Extract the [x, y] coordinate from the center of the cell holding the provided text.  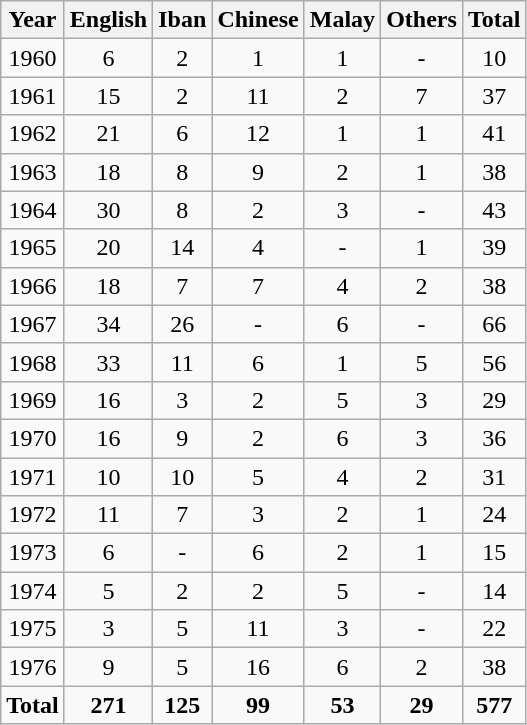
English [108, 20]
1960 [33, 58]
Others [422, 20]
39 [494, 248]
1969 [33, 400]
53 [342, 705]
43 [494, 210]
1966 [33, 286]
24 [494, 515]
1974 [33, 591]
Malay [342, 20]
30 [108, 210]
Year [33, 20]
34 [108, 324]
1961 [33, 96]
31 [494, 477]
1967 [33, 324]
1963 [33, 172]
36 [494, 438]
12 [258, 134]
1968 [33, 362]
1962 [33, 134]
1972 [33, 515]
21 [108, 134]
577 [494, 705]
1975 [33, 629]
1971 [33, 477]
22 [494, 629]
37 [494, 96]
271 [108, 705]
1976 [33, 667]
1965 [33, 248]
1970 [33, 438]
1973 [33, 553]
Iban [182, 20]
99 [258, 705]
Chinese [258, 20]
26 [182, 324]
33 [108, 362]
41 [494, 134]
1964 [33, 210]
20 [108, 248]
125 [182, 705]
56 [494, 362]
66 [494, 324]
